Capture the cell that displays the provided text and extract its [x, y] central coordinate. 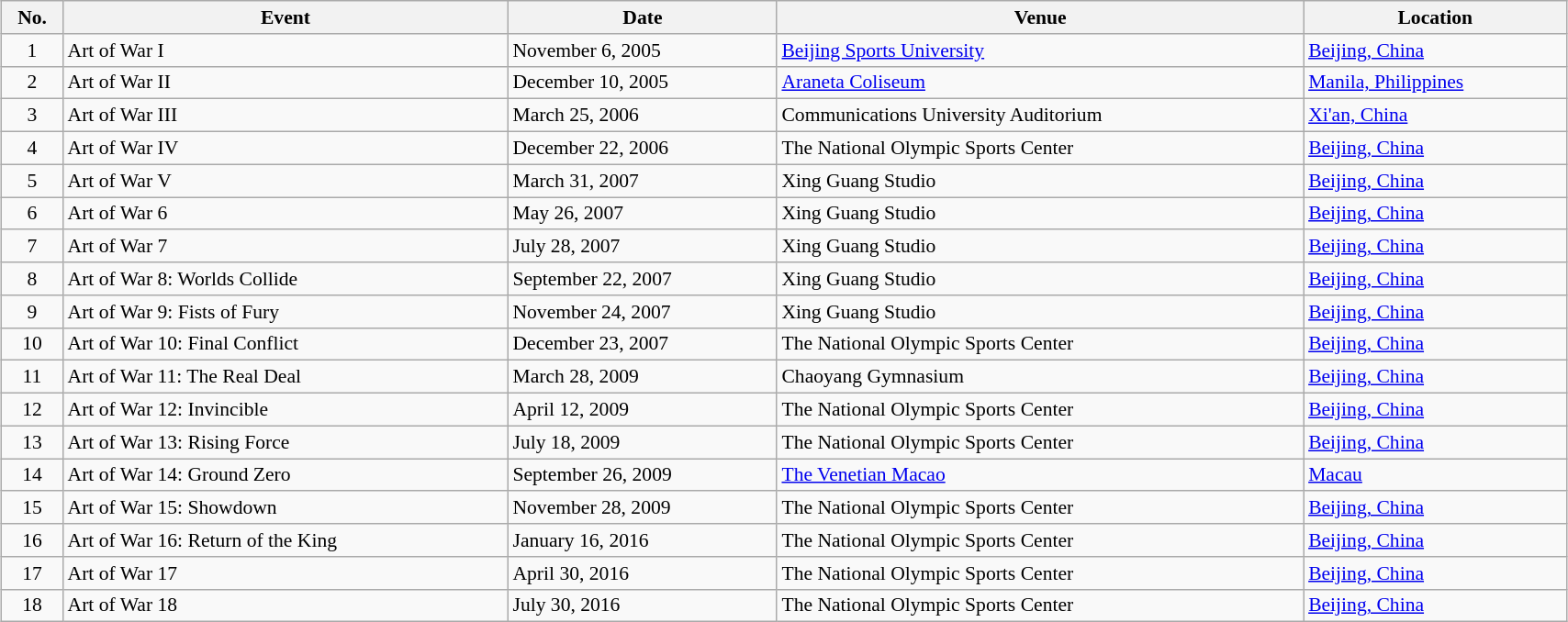
9 [33, 311]
10 [33, 344]
November 6, 2005 [643, 50]
Art of War IV [285, 148]
Art of War 12: Invincible [285, 409]
May 26, 2007 [643, 213]
Art of War 13: Rising Force [285, 442]
Art of War 11: The Real Deal [285, 377]
6 [33, 213]
Art of War 17 [285, 572]
Venue [1040, 17]
Art of War 6 [285, 213]
Event [285, 17]
Art of War 18 [285, 605]
3 [33, 116]
5 [33, 181]
December 23, 2007 [643, 344]
The Venetian Macao [1040, 475]
March 28, 2009 [643, 377]
Date [643, 17]
Art of War II [285, 83]
17 [33, 572]
Art of War 9: Fists of Fury [285, 311]
4 [33, 148]
18 [33, 605]
Art of War I [285, 50]
13 [33, 442]
April 30, 2016 [643, 572]
11 [33, 377]
December 10, 2005 [643, 83]
14 [33, 475]
Art of War 7 [285, 246]
Art of War III [285, 116]
16 [33, 540]
December 22, 2006 [643, 148]
Art of War 10: Final Conflict [285, 344]
Art of War 14: Ground Zero [285, 475]
September 22, 2007 [643, 279]
Araneta Coliseum [1040, 83]
Communications University Auditorium [1040, 116]
July 18, 2009 [643, 442]
Manila, Philippines [1435, 83]
Macau [1435, 475]
12 [33, 409]
March 25, 2006 [643, 116]
Art of War V [285, 181]
15 [33, 507]
7 [33, 246]
No. [33, 17]
November 28, 2009 [643, 507]
Beijing Sports University [1040, 50]
8 [33, 279]
Art of War 16: Return of the King [285, 540]
April 12, 2009 [643, 409]
November 24, 2007 [643, 311]
Art of War 15: Showdown [285, 507]
Location [1435, 17]
July 30, 2016 [643, 605]
Art of War 8: Worlds Collide [285, 279]
January 16, 2016 [643, 540]
March 31, 2007 [643, 181]
Xi'an, China [1435, 116]
Chaoyang Gymnasium [1040, 377]
2 [33, 83]
1 [33, 50]
July 28, 2007 [643, 246]
September 26, 2009 [643, 475]
